Identify which cell holds the provided text, then report its [x, y] central coordinate. 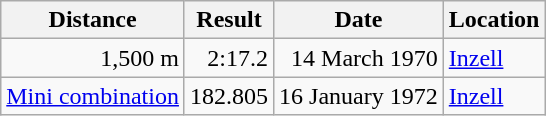
Distance [93, 20]
Date [359, 20]
16 January 1972 [359, 96]
2:17.2 [228, 58]
Mini combination [93, 96]
182.805 [228, 96]
Result [228, 20]
Location [494, 20]
14 March 1970 [359, 58]
1,500 m [93, 58]
